Find where the given text appears and provide that cell's center as (X, Y) coordinate. 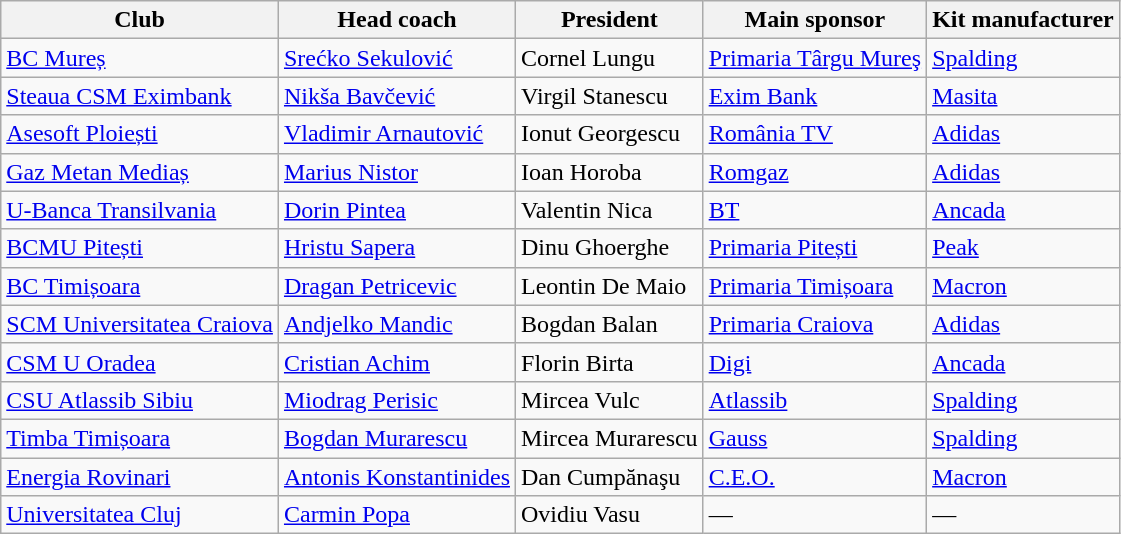
Club (140, 20)
Carmin Popa (396, 515)
Energia Rovinari (140, 477)
Gauss (814, 438)
C.E.O. (814, 477)
Main sponsor (814, 20)
U-Banca Transilvania (140, 210)
Primaria Craiova (814, 324)
Primaria Timișoara (814, 286)
Vladimir Arnautović (396, 134)
BC Timișoara (140, 286)
Nikša Bavčević (396, 96)
Steaua CSM Eximbank (140, 96)
Dan Cumpănaşu (610, 477)
Ovidiu Vasu (610, 515)
Universitatea Cluj (140, 515)
Kit manufacturer (1024, 20)
Florin Birta (610, 362)
BC Mureș (140, 58)
President (610, 20)
SCM Universitatea Craiova (140, 324)
Romgaz (814, 172)
BT (814, 210)
Hristu Sapera (396, 248)
Andjelko Mandic (396, 324)
Dragan Petricevic (396, 286)
Primaria Târgu Mureş (814, 58)
Srećko Sekulović (396, 58)
Gaz Metan Mediaș (140, 172)
CSU Atlassib Sibiu (140, 400)
Bogdan Balan (610, 324)
Timba Timișoara (140, 438)
Mircea Murarescu (610, 438)
Miodrag Perisic (396, 400)
Primaria Pitești (814, 248)
Masita (1024, 96)
Antonis Konstantinides (396, 477)
Cristian Achim (396, 362)
Cornel Lungu (610, 58)
Valentin Nica (610, 210)
BCMU Pitești (140, 248)
Exim Bank (814, 96)
Peak (1024, 248)
Asesoft Ploiești (140, 134)
Dinu Ghoerghe (610, 248)
Leontin De Maio (610, 286)
Marius Nistor (396, 172)
Mircea Vulc (610, 400)
Ionut Georgescu (610, 134)
Dorin Pintea (396, 210)
România TV (814, 134)
Ioan Horoba (610, 172)
Digi (814, 362)
Atlassib (814, 400)
Virgil Stanescu (610, 96)
CSM U Oradea (140, 362)
Head coach (396, 20)
Bogdan Murarescu (396, 438)
